Capture the cell that displays the provided text and extract its (x, y) central coordinate. 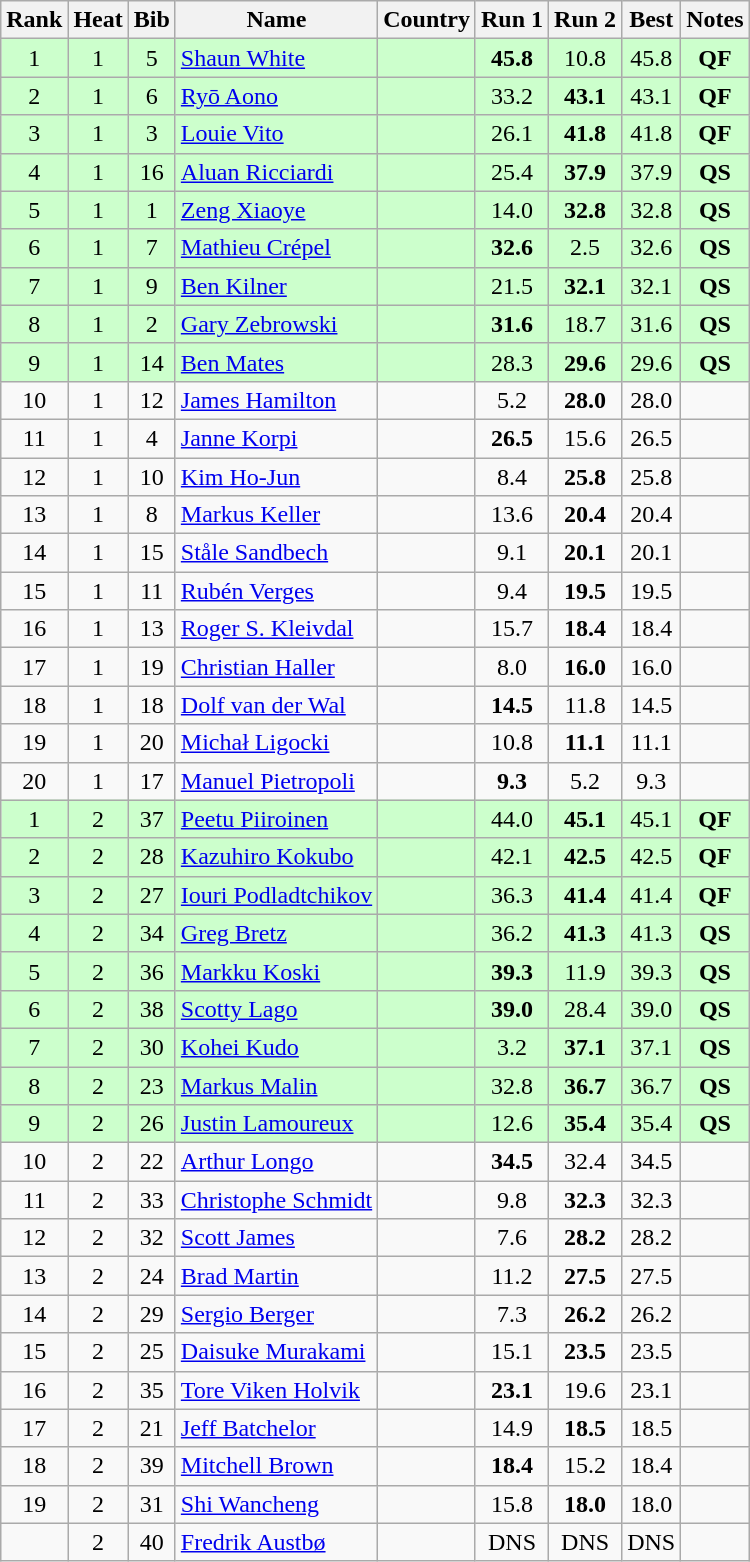
24 (152, 1276)
14.9 (512, 1428)
15.1 (512, 1352)
22 (152, 1162)
39 (152, 1466)
35 (152, 1390)
8.0 (512, 667)
11.9 (586, 971)
31 (152, 1504)
18.7 (586, 324)
Best (652, 20)
Brad Martin (276, 1276)
Shi Wancheng (276, 1504)
30 (152, 1047)
Greg Bretz (276, 933)
36.3 (512, 895)
21 (152, 1428)
Aluan Ricciardi (276, 172)
Kazuhiro Kokubo (276, 857)
21.5 (512, 286)
Daisuke Murakami (276, 1352)
Justin Lamoureux (276, 1124)
9.1 (512, 553)
Markus Keller (276, 515)
44.0 (512, 819)
James Hamilton (276, 400)
Christophe Schmidt (276, 1200)
40 (152, 1542)
32.4 (586, 1162)
Scott James (276, 1238)
Notes (715, 20)
Michał Ligocki (276, 743)
Christian Haller (276, 667)
26 (152, 1124)
27 (152, 895)
36 (152, 971)
11.8 (586, 705)
32 (152, 1238)
19.6 (586, 1390)
15.7 (512, 629)
28.4 (586, 1009)
Ståle Sandbech (276, 553)
23 (152, 1085)
Name (276, 20)
Gary Zebrowski (276, 324)
25 (152, 1352)
15.2 (586, 1466)
Zeng Xiaoye (276, 210)
2.5 (586, 248)
36.2 (512, 933)
26.1 (512, 134)
Janne Korpi (276, 438)
Markku Koski (276, 971)
Ben Kilner (276, 286)
12.6 (512, 1124)
Mitchell Brown (276, 1466)
Peetu Piiroinen (276, 819)
28.3 (512, 362)
Run 1 (512, 20)
Kim Ho-Jun (276, 477)
37 (152, 819)
7.3 (512, 1314)
Kohei Kudo (276, 1047)
Rubén Verges (276, 591)
11.2 (512, 1276)
Tore Viken Holvik (276, 1390)
7.6 (512, 1238)
Shaun White (276, 58)
29 (152, 1314)
Markus Malin (276, 1085)
25.4 (512, 172)
42.1 (512, 857)
9.8 (512, 1200)
33.2 (512, 96)
Scotty Lago (276, 1009)
3.2 (512, 1047)
Jeff Batchelor (276, 1428)
33 (152, 1200)
38 (152, 1009)
15.8 (512, 1504)
Run 2 (586, 20)
Bib (152, 20)
Sergio Berger (276, 1314)
14.0 (512, 210)
Heat (98, 20)
Dolf van der Wal (276, 705)
Louie Vito (276, 134)
15.6 (586, 438)
28 (152, 857)
Ben Mates (276, 362)
Rank (34, 20)
Iouri Podladtchikov (276, 895)
Manuel Pietropoli (276, 781)
Arthur Longo (276, 1162)
Mathieu Crépel (276, 248)
Country (427, 20)
Fredrik Austbø (276, 1542)
8.4 (512, 477)
34 (152, 933)
Ryō Aono (276, 96)
Roger S. Kleivdal (276, 629)
13.6 (512, 515)
9.4 (512, 591)
